Return (x, y) of the center of cell containing provided text 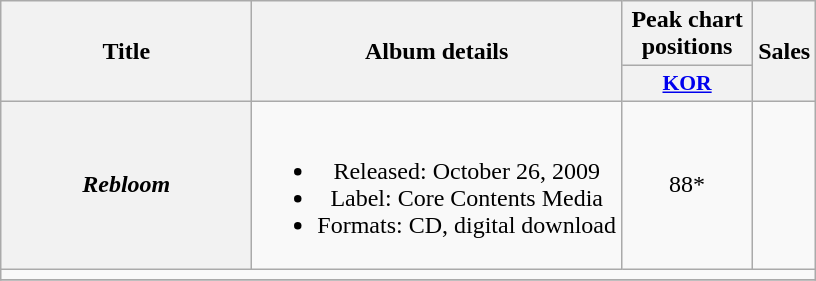
88* (688, 184)
Sales (784, 52)
Rebloom (126, 184)
Released: October 26, 2009Label: Core Contents MediaFormats: CD, digital download (437, 184)
Title (126, 52)
Peak chart positions (688, 34)
Album details (437, 52)
KOR (688, 84)
